Determine the [X, Y] coordinate at the center of the cell enclosing the given text.  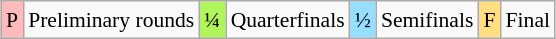
Preliminary rounds [111, 20]
Semifinals [427, 20]
P [12, 20]
Quarterfinals [288, 20]
½ [363, 20]
¼ [212, 20]
Final [528, 20]
F [489, 20]
